Locate the cell with the specified text and output its (X, Y) center coordinate. 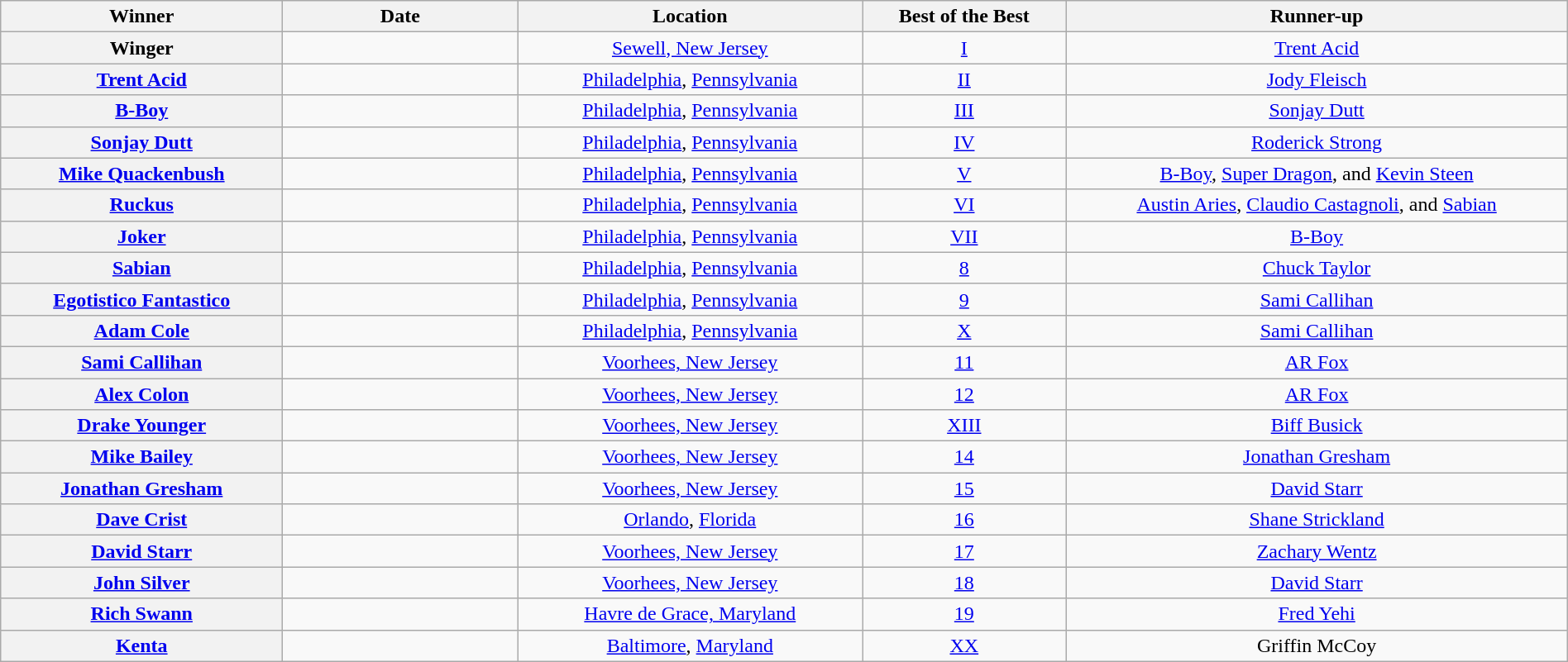
II (964, 79)
Biff Busick (1317, 426)
Havre de Grace, Maryland (690, 614)
Sabian (142, 268)
18 (964, 583)
B-Boy, Super Dragon, and Kevin Steen (1317, 174)
Mike Quackenbush (142, 174)
19 (964, 614)
Fred Yehi (1317, 614)
X (964, 331)
14 (964, 457)
XX (964, 645)
Date (400, 17)
Dave Crist (142, 520)
Alex Colon (142, 394)
11 (964, 362)
III (964, 111)
I (964, 48)
Kenta (142, 645)
Mike Bailey (142, 457)
Location (690, 17)
Egotistico Fantastico (142, 299)
Shane Strickland (1317, 520)
12 (964, 394)
Orlando, Florida (690, 520)
IV (964, 142)
Winner (142, 17)
Austin Aries, Claudio Castagnoli, and Sabian (1317, 205)
Adam Cole (142, 331)
XIII (964, 426)
VI (964, 205)
Ruckus (142, 205)
15 (964, 488)
Runner-up (1317, 17)
Sewell, New Jersey (690, 48)
Griffin McCoy (1317, 645)
John Silver (142, 583)
Roderick Strong (1317, 142)
Winger (142, 48)
Rich Swann (142, 614)
Joker (142, 236)
9 (964, 299)
Baltimore, Maryland (690, 645)
Drake Younger (142, 426)
Chuck Taylor (1317, 268)
16 (964, 520)
8 (964, 268)
Jody Fleisch (1317, 79)
VII (964, 236)
V (964, 174)
17 (964, 551)
Zachary Wentz (1317, 551)
Best of the Best (964, 17)
